Output the (X, Y) coordinate of the center of the cell containing the given text.  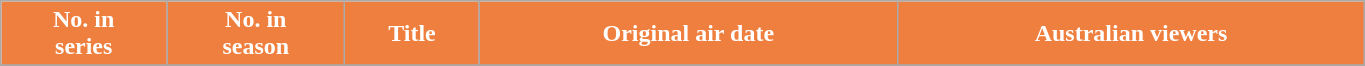
Australian viewers (1132, 34)
No. inseries (84, 34)
No. inseason (256, 34)
Title (412, 34)
Original air date (688, 34)
